Capture the cell that displays the provided text and extract its [X, Y] central coordinate. 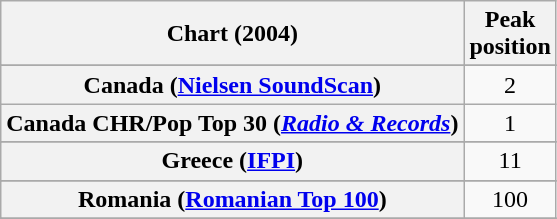
1 [510, 123]
Canada CHR/Pop Top 30 (Radio & Records) [232, 123]
Peakposition [510, 34]
2 [510, 85]
Chart (2004) [232, 34]
11 [510, 161]
Canada (Nielsen SoundScan) [232, 85]
100 [510, 199]
Romania (Romanian Top 100) [232, 199]
Greece (IFPI) [232, 161]
